Return the [X, Y] coordinate for the center point of the cell that contains the specified text.  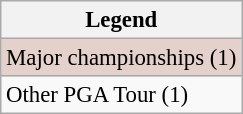
Other PGA Tour (1) [122, 95]
Legend [122, 20]
Major championships (1) [122, 58]
